Extract the [X, Y] coordinate from the center of the cell holding the provided text.  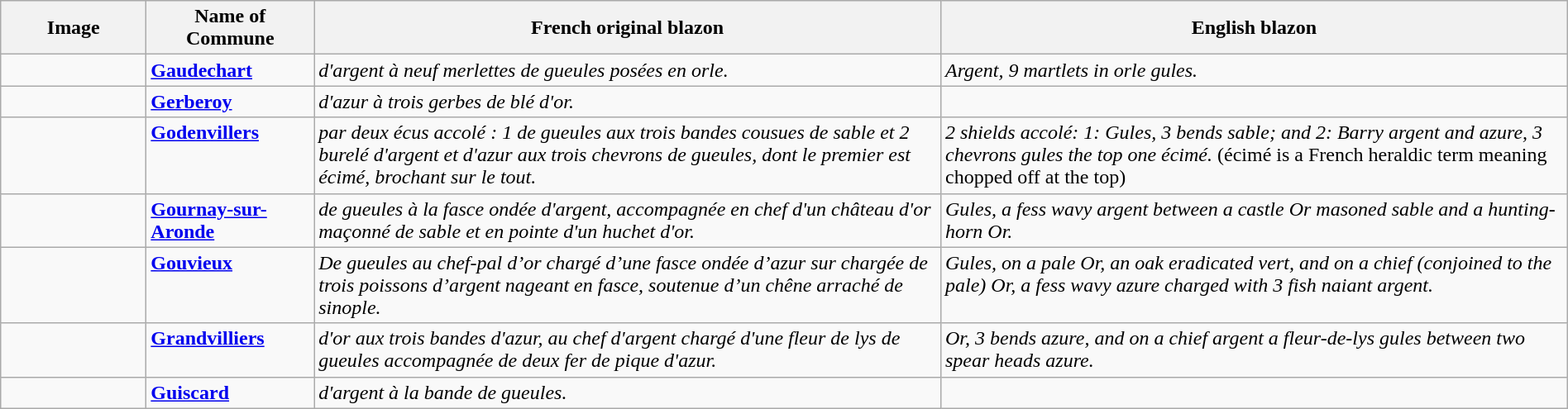
French original blazon [628, 28]
d'azur à trois gerbes de blé d'or. [628, 102]
Grandvilliers [230, 350]
d'argent à la bande de gueules. [628, 392]
de gueules à la fasce ondée d'argent, accompagnée en chef d'un château d'or maçonné de sable et en pointe d'un huchet d'or. [628, 220]
Godenvillers [230, 155]
Or, 3 bends azure, and on a chief argent a fleur-de-lys gules between two spear heads azure. [1254, 350]
English blazon [1254, 28]
Gerberoy [230, 102]
Gules, a fess wavy argent between a castle Or masoned sable and a hunting-horn Or. [1254, 220]
Image [74, 28]
Gules, on a pale Or, an oak eradicated vert, and on a chief (conjoined to the pale) Or, a fess wavy azure charged with 3 fish naiant argent. [1254, 285]
Argent, 9 martlets in orle gules. [1254, 70]
Gournay-sur-Aronde [230, 220]
Name of Commune [230, 28]
Guiscard [230, 392]
d'or aux trois bandes d'azur, au chef d'argent chargé d'une fleur de lys de gueules accompagnée de deux fer de pique d'azur. [628, 350]
d'argent à neuf merlettes de gueules posées en orle. [628, 70]
Gouvieux [230, 285]
Gaudechart [230, 70]
